From the cell containing the given text, extract its center point as [x, y] coordinate. 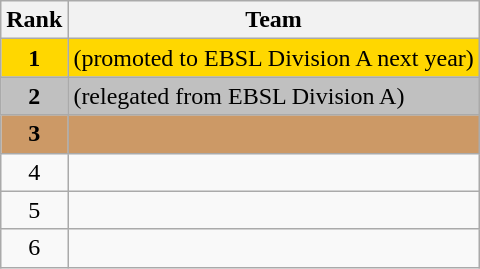
(promoted to EBSL Division A next year) [274, 58]
3 [34, 134]
Team [274, 20]
Rank [34, 20]
(relegated from EBSL Division A) [274, 96]
2 [34, 96]
6 [34, 248]
1 [34, 58]
5 [34, 210]
4 [34, 172]
